Return (X, Y) of the center of cell containing provided text 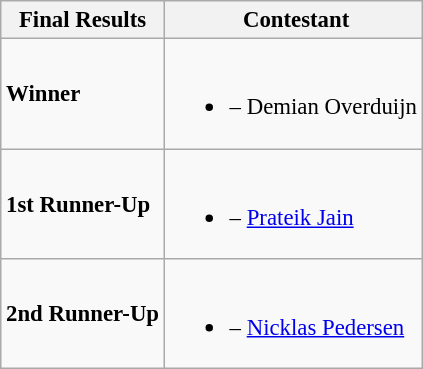
1st Runner-Up (83, 204)
2nd Runner-Up (83, 314)
Final Results (83, 20)
Winner (83, 94)
– Prateik Jain (293, 204)
Contestant (293, 20)
– Nicklas Pedersen (293, 314)
– Demian Overduijn (293, 94)
